Search for the cell housing the specified text and yield its [X, Y] center coordinate. 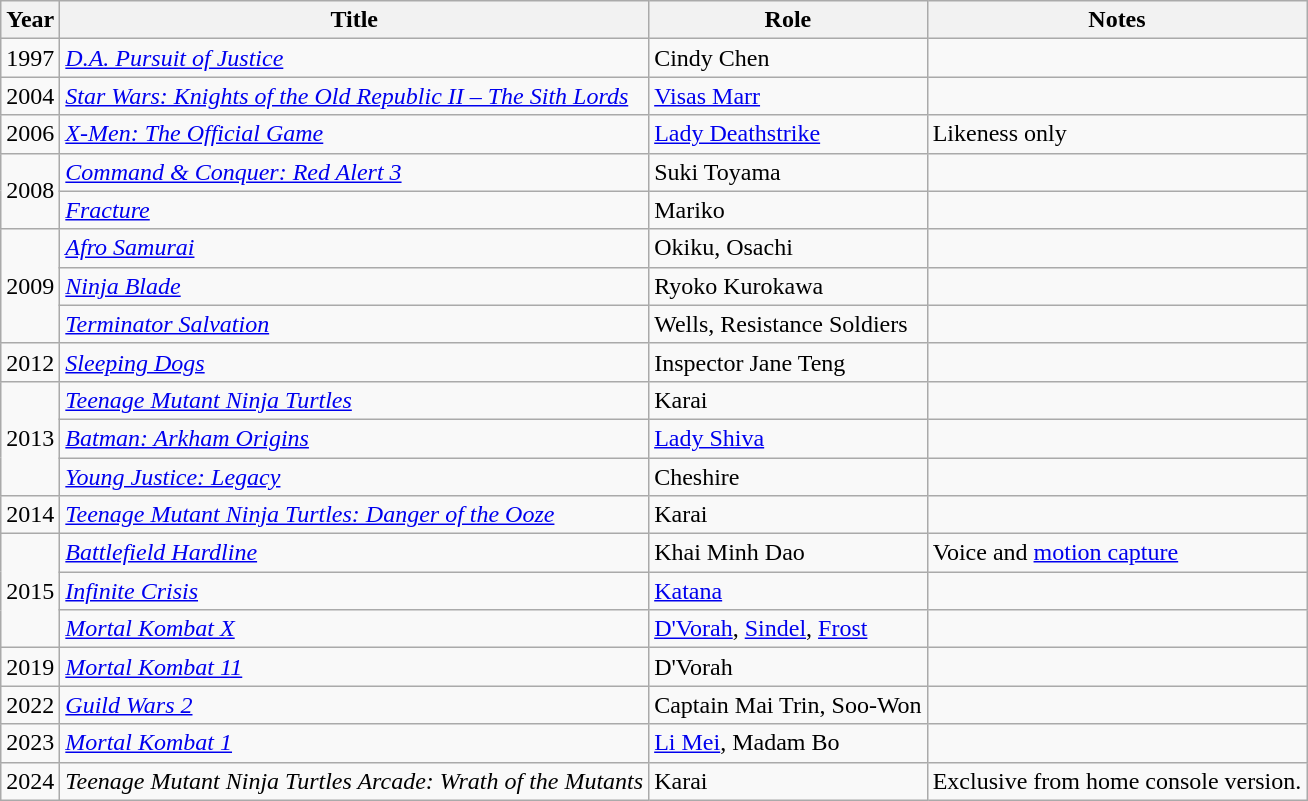
Li Mei, Madam Bo [788, 743]
Ryoko Kurokawa [788, 286]
Title [354, 20]
Notes [1117, 20]
Sleeping Dogs [354, 362]
Role [788, 20]
Cindy Chen [788, 58]
Visas Marr [788, 96]
D'Vorah, Sindel, Frost [788, 629]
Inspector Jane Teng [788, 362]
Katana [788, 591]
1997 [30, 58]
2022 [30, 705]
Exclusive from home console version. [1117, 781]
Infinite Crisis [354, 591]
Battlefield Hardline [354, 553]
2014 [30, 515]
2013 [30, 438]
D.A. Pursuit of Justice [354, 58]
Mortal Kombat X [354, 629]
2006 [30, 134]
2004 [30, 96]
Year [30, 20]
Khai Minh Dao [788, 553]
Mariko [788, 210]
2012 [30, 362]
2015 [30, 591]
Command & Conquer: Red Alert 3 [354, 172]
D'Vorah [788, 667]
Lady Shiva [788, 438]
2019 [30, 667]
Lady Deathstrike [788, 134]
Fracture [354, 210]
Star Wars: Knights of the Old Republic II – The Sith Lords [354, 96]
Young Justice: Legacy [354, 477]
Teenage Mutant Ninja Turtles [354, 400]
Guild Wars 2 [354, 705]
Teenage Mutant Ninja Turtles: Danger of the Ooze [354, 515]
Captain Mai Trin, Soo-Won [788, 705]
Terminator Salvation [354, 324]
X-Men: The Official Game [354, 134]
Likeness only [1117, 134]
Voice and motion capture [1117, 553]
Okiku, Osachi [788, 248]
2023 [30, 743]
Mortal Kombat 11 [354, 667]
Suki Toyama [788, 172]
Wells, Resistance Soldiers [788, 324]
Cheshire [788, 477]
2009 [30, 286]
Ninja Blade [354, 286]
Afro Samurai [354, 248]
Teenage Mutant Ninja Turtles Arcade: Wrath of the Mutants [354, 781]
2024 [30, 781]
Batman: Arkham Origins [354, 438]
Mortal Kombat 1 [354, 743]
2008 [30, 191]
